Pinpoint the cell where the given text exists, returning its [x, y] midpoint coordinate. 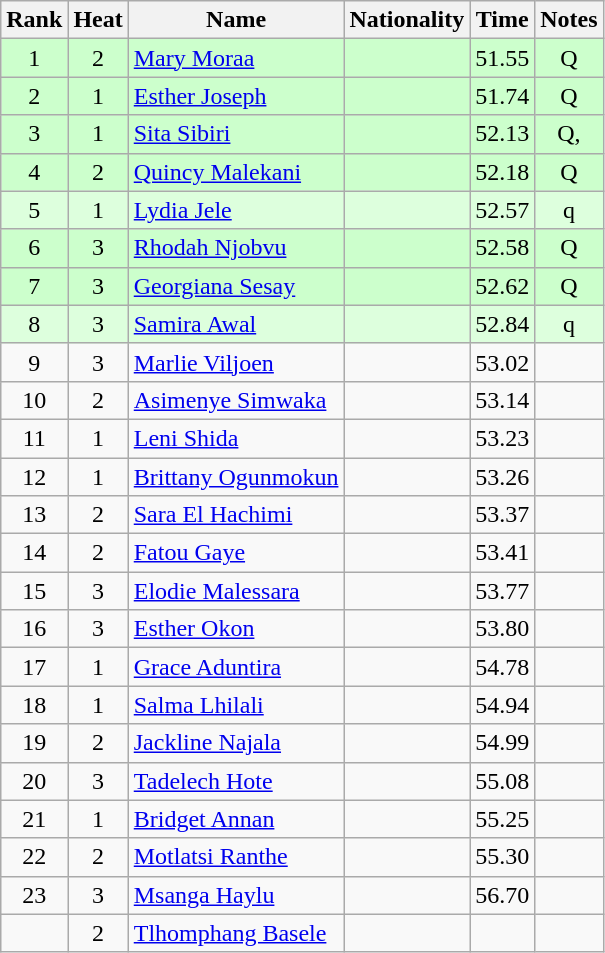
53.41 [502, 553]
16 [34, 629]
Asimenye Simwaka [236, 400]
14 [34, 553]
Georgiana Sesay [236, 286]
18 [34, 705]
9 [34, 362]
Grace Aduntira [236, 667]
52.58 [502, 248]
12 [34, 477]
52.62 [502, 286]
Tadelech Hote [236, 781]
Esther Joseph [236, 96]
5 [34, 210]
19 [34, 743]
Salma Lhilali [236, 705]
Marlie Viljoen [236, 362]
53.77 [502, 591]
13 [34, 515]
53.37 [502, 515]
Sita Sibiri [236, 134]
52.84 [502, 324]
Samira Awal [236, 324]
Tlhomphang Basele [236, 933]
Notes [569, 20]
51.74 [502, 96]
52.18 [502, 172]
53.26 [502, 477]
Bridget Annan [236, 819]
55.08 [502, 781]
Brittany Ogunmokun [236, 477]
15 [34, 591]
7 [34, 286]
53.14 [502, 400]
54.99 [502, 743]
8 [34, 324]
53.02 [502, 362]
20 [34, 781]
55.30 [502, 857]
6 [34, 248]
Sara El Hachimi [236, 515]
55.25 [502, 819]
11 [34, 438]
Q, [569, 134]
Rhodah Njobvu [236, 248]
22 [34, 857]
Msanga Haylu [236, 895]
Time [502, 20]
53.80 [502, 629]
Leni Shida [236, 438]
21 [34, 819]
Jackline Najala [236, 743]
52.57 [502, 210]
Motlatsi Ranthe [236, 857]
Name [236, 20]
10 [34, 400]
Heat [98, 20]
17 [34, 667]
Nationality [407, 20]
51.55 [502, 58]
54.94 [502, 705]
Rank [34, 20]
Fatou Gaye [236, 553]
Lydia Jele [236, 210]
Esther Okon [236, 629]
Mary Moraa [236, 58]
53.23 [502, 438]
56.70 [502, 895]
Elodie Malessara [236, 591]
52.13 [502, 134]
54.78 [502, 667]
Quincy Malekani [236, 172]
23 [34, 895]
4 [34, 172]
